Return the [x, y] coordinate for the center point of the cell that contains the specified text.  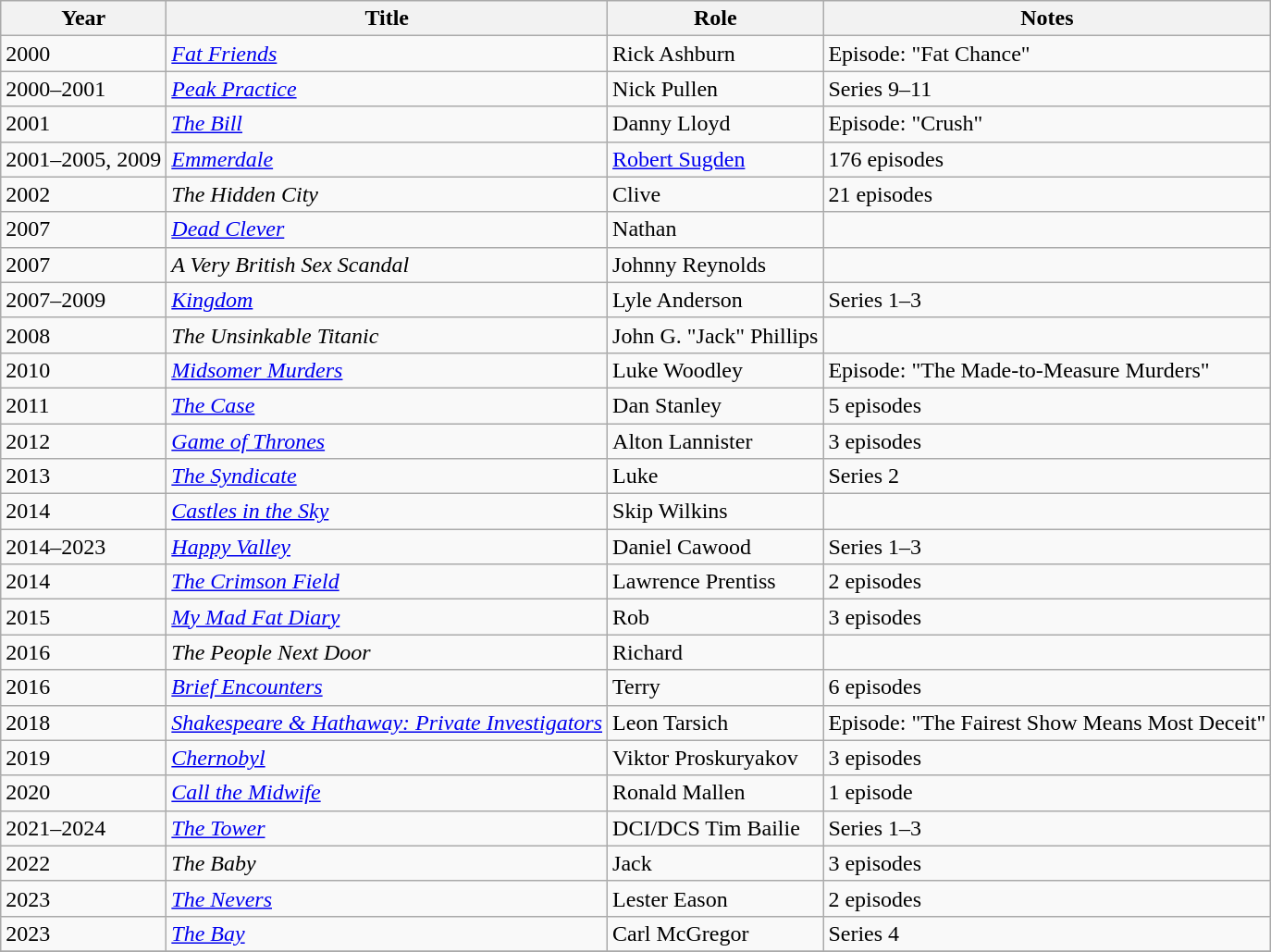
Ronald Mallen [716, 793]
Nathan [716, 229]
Episode: "Fat Chance" [1047, 54]
Skip Wilkins [716, 512]
The People Next Door [387, 652]
2022 [83, 863]
5 episodes [1047, 405]
176 episodes [1047, 159]
2013 [83, 476]
Episode: "Crush" [1047, 124]
Clive [716, 194]
2008 [83, 335]
Dead Clever [387, 229]
The Bill [387, 124]
Series 2 [1047, 476]
2019 [83, 758]
2018 [83, 723]
Title [387, 19]
Lyle Anderson [716, 300]
Dan Stanley [716, 405]
The Hidden City [387, 194]
The Case [387, 405]
Rob [716, 617]
Jack [716, 863]
Peak Practice [387, 89]
The Tower [387, 828]
Carl McGregor [716, 933]
Notes [1047, 19]
2014–2023 [83, 547]
2021–2024 [83, 828]
Call the Midwife [387, 793]
Episode: "The Made-to-Measure Murders" [1047, 370]
2007–2009 [83, 300]
The Baby [387, 863]
Midsomer Murders [387, 370]
The Bay [387, 933]
Viktor Proskuryakov [716, 758]
Year [83, 19]
Terry [716, 687]
Emmerdale [387, 159]
My Mad Fat Diary [387, 617]
2001 [83, 124]
Robert Sugden [716, 159]
The Syndicate [387, 476]
Series 4 [1047, 933]
Nick Pullen [716, 89]
Johnny Reynolds [716, 265]
Episode: "The Fairest Show Means Most Deceit" [1047, 723]
1 episode [1047, 793]
Chernobyl [387, 758]
Leon Tarsich [716, 723]
2000–2001 [83, 89]
Luke Woodley [716, 370]
2020 [83, 793]
Castles in the Sky [387, 512]
A Very British Sex Scandal [387, 265]
Luke [716, 476]
Game of Thrones [387, 441]
2012 [83, 441]
2010 [83, 370]
Alton Lannister [716, 441]
Kingdom [387, 300]
Richard [716, 652]
2015 [83, 617]
Shakespeare & Hathaway: Private Investigators [387, 723]
2002 [83, 194]
2000 [83, 54]
Rick Ashburn [716, 54]
6 episodes [1047, 687]
Series 9–11 [1047, 89]
The Nevers [387, 898]
The Unsinkable Titanic [387, 335]
2011 [83, 405]
Lawrence Prentiss [716, 582]
Daniel Cawood [716, 547]
DCI/DCS Tim Bailie [716, 828]
Danny Lloyd [716, 124]
21 episodes [1047, 194]
The Crimson Field [387, 582]
Fat Friends [387, 54]
Lester Eason [716, 898]
2001–2005, 2009 [83, 159]
Brief Encounters [387, 687]
Role [716, 19]
Happy Valley [387, 547]
John G. "Jack" Phillips [716, 335]
